Determine the (x, y) coordinate at the center of the cell enclosing the given text.  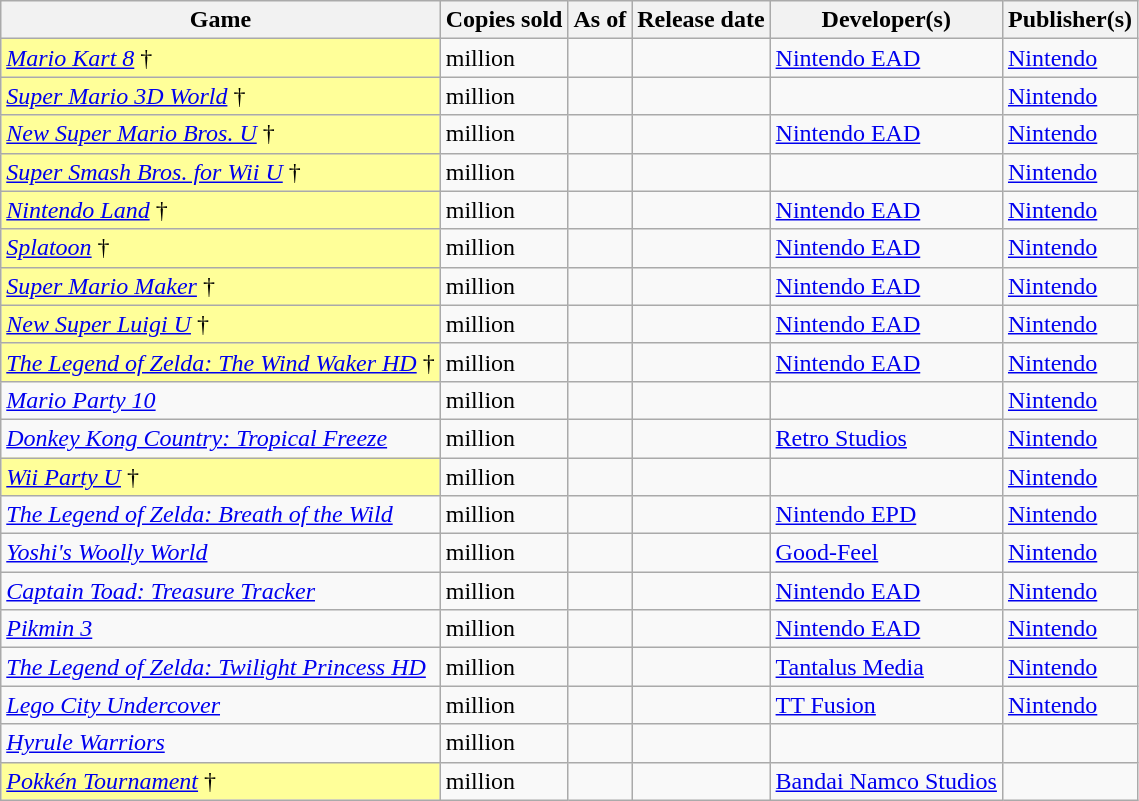
Lego City Undercover (220, 705)
TT Fusion (886, 705)
Publisher(s) (1070, 20)
Retro Studios (886, 438)
Hyrule Warriors (220, 743)
Good-Feel (886, 553)
New Super Luigi U † (220, 324)
Nintendo Land † (220, 210)
The Legend of Zelda: The Wind Waker HD † (220, 362)
Mario Kart 8 † (220, 58)
Super Mario 3D World † (220, 96)
Captain Toad: Treasure Tracker (220, 591)
Yoshi's Woolly World (220, 553)
The Legend of Zelda: Twilight Princess HD (220, 667)
Bandai Namco Studios (886, 781)
Splatoon † (220, 248)
Super Smash Bros. for Wii U † (220, 172)
Release date (701, 20)
Donkey Kong Country: Tropical Freeze (220, 438)
Copies sold (504, 20)
Tantalus Media (886, 667)
Nintendo EPD (886, 515)
Game (220, 20)
New Super Mario Bros. U † (220, 134)
As of (600, 20)
Developer(s) (886, 20)
Pokkén Tournament † (220, 781)
Mario Party 10 (220, 400)
Wii Party U † (220, 477)
The Legend of Zelda: Breath of the Wild (220, 515)
Pikmin 3 (220, 629)
Super Mario Maker † (220, 286)
